For the text-containing cell, return its midpoint in (x, y) coordinate format. 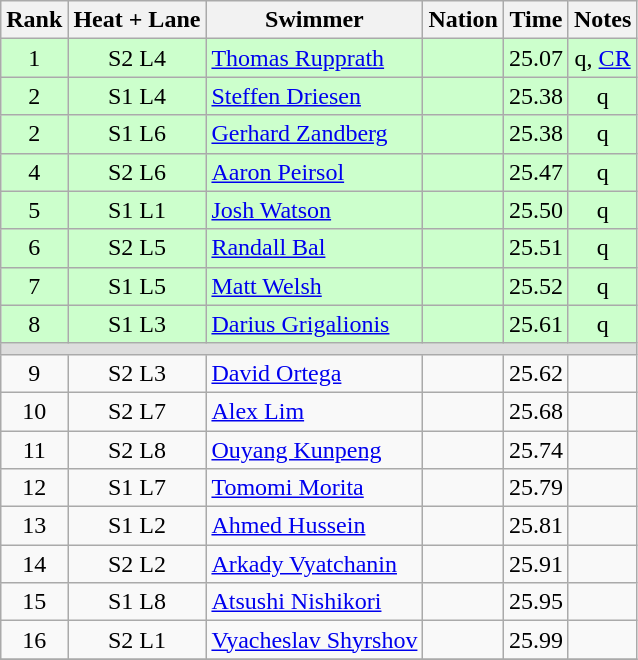
Heat + Lane (137, 20)
S2 L3 (137, 373)
10 (34, 411)
S2 L8 (137, 449)
14 (34, 564)
S2 L4 (137, 58)
25.51 (536, 248)
Notes (602, 20)
25.52 (536, 286)
Ouyang Kunpeng (314, 449)
8 (34, 324)
Gerhard Zandberg (314, 134)
25.68 (536, 411)
S2 L7 (137, 411)
7 (34, 286)
11 (34, 449)
25.79 (536, 488)
Steffen Driesen (314, 96)
S1 L2 (137, 526)
Tomomi Morita (314, 488)
S2 L1 (137, 640)
5 (34, 210)
Vyacheslav Shyrshov (314, 640)
Time (536, 20)
25.91 (536, 564)
S2 L6 (137, 172)
S1 L8 (137, 602)
25.62 (536, 373)
12 (34, 488)
Arkady Vyatchanin (314, 564)
4 (34, 172)
S2 L2 (137, 564)
25.07 (536, 58)
S2 L5 (137, 248)
Atsushi Nishikori (314, 602)
Josh Watson (314, 210)
David Ortega (314, 373)
S1 L4 (137, 96)
S1 L1 (137, 210)
25.95 (536, 602)
Swimmer (314, 20)
9 (34, 373)
Nation (463, 20)
Alex Lim (314, 411)
Thomas Rupprath (314, 58)
Matt Welsh (314, 286)
1 (34, 58)
25.99 (536, 640)
13 (34, 526)
S1 L6 (137, 134)
Ahmed Hussein (314, 526)
Rank (34, 20)
6 (34, 248)
25.81 (536, 526)
15 (34, 602)
S1 L3 (137, 324)
S1 L5 (137, 286)
25.61 (536, 324)
Darius Grigalionis (314, 324)
16 (34, 640)
S1 L7 (137, 488)
25.47 (536, 172)
Aaron Peirsol (314, 172)
25.74 (536, 449)
q, CR (602, 58)
25.50 (536, 210)
Randall Bal (314, 248)
